Output the [X, Y] coordinate of the center of the cell containing the given text.  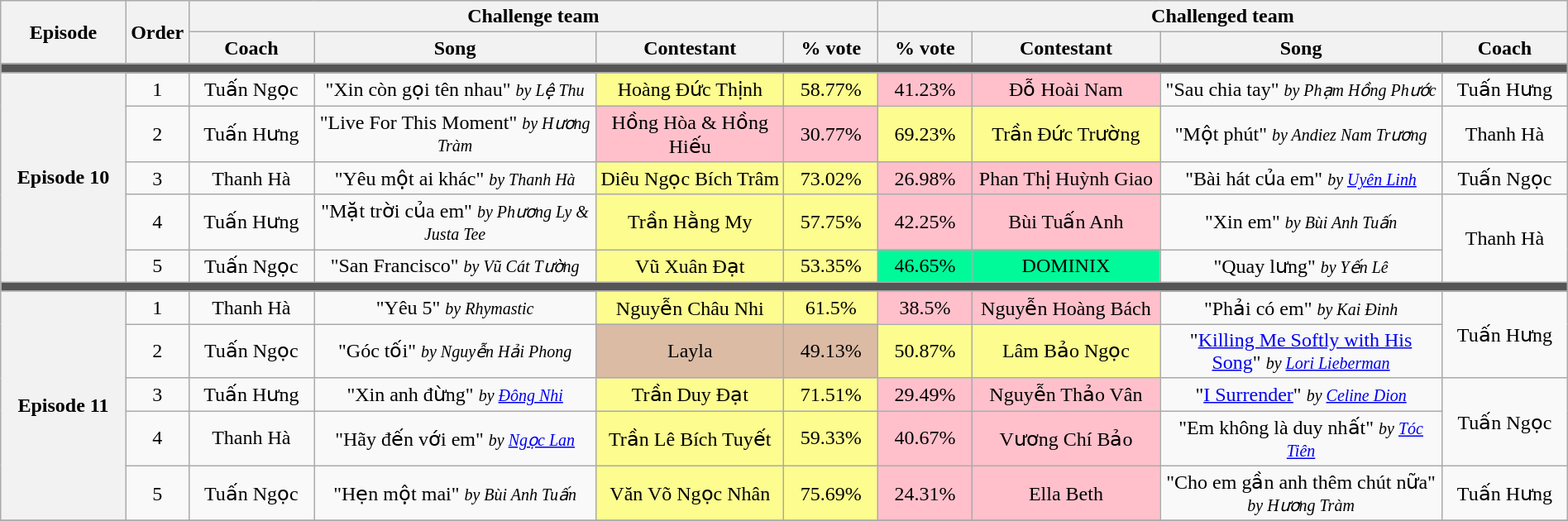
Episode 10 [64, 177]
Diêu Ngọc Bích Trâm [690, 179]
46.65% [925, 266]
Đỗ Hoài Nam [1065, 89]
"Quay lưng" by Yến Lê [1302, 266]
Nguyễn Hoàng Bách [1065, 308]
Nguyễn Thảo Vân [1065, 394]
57.75% [831, 222]
"I Surrender" by Celine Dion [1302, 394]
75.69% [831, 493]
"Killing Me Softly with His Song" by Lori Lieberman [1302, 351]
"Một phút" by Andiez Nam Trương [1302, 134]
"Em không là duy nhất" by Tóc Tiên [1302, 438]
42.25% [925, 222]
69.23% [925, 134]
"Xin còn gọi tên nhau" by Lệ Thu [455, 89]
29.49% [925, 394]
Trần Hằng My [690, 222]
Trần Đức Trường [1065, 134]
26.98% [925, 179]
24.31% [925, 493]
49.13% [831, 351]
"Hẹn một mai" by Bùi Anh Tuấn [455, 493]
73.02% [831, 179]
Vũ Xuân Đạt [690, 266]
Phan Thị Huỳnh Giao [1065, 179]
40.67% [925, 438]
58.77% [831, 89]
"Bài hát của em" by Uyên Linh [1302, 179]
"Góc tối" by Nguyễn Hải Phong [455, 351]
53.35% [831, 266]
Layla [690, 351]
71.51% [831, 394]
"Phải có em" by Kai Đinh [1302, 308]
"Xin em" by Bùi Anh Tuấn [1302, 222]
38.5% [925, 308]
Trần Lê Bích Tuyết [690, 438]
"Yêu một ai khác" by Thanh Hà [455, 179]
"San Francisco" by Vũ Cát Tường [455, 266]
30.77% [831, 134]
61.5% [831, 308]
Trần Duy Đạt [690, 394]
Hồng Hòa & Hồng Hiếu [690, 134]
Vương Chí Bảo [1065, 438]
Challenged team [1223, 17]
"Live For This Moment" by Hương Tràm [455, 134]
Văn Võ Ngọc Nhân [690, 493]
Episode 11 [64, 405]
"Xin anh đừng" by Đông Nhi [455, 394]
"Sau chia tay" by Phạm Hồng Phước [1302, 89]
Order [157, 32]
"Hãy đến với em" by Ngọc Lan [455, 438]
59.33% [831, 438]
DOMINIX [1065, 266]
50.87% [925, 351]
"Cho em gần anh thêm chút nữa" by Hương Tràm [1302, 493]
Hoàng Đức Thịnh [690, 89]
"Yêu 5" by Rhymastic [455, 308]
Bùi Tuấn Anh [1065, 222]
Nguyễn Châu Nhi [690, 308]
Lâm Bảo Ngọc [1065, 351]
"Mặt trời của em" by Phương Ly & Justa Tee [455, 222]
Episode [64, 32]
Challenge team [533, 17]
Ella Beth [1065, 493]
41.23% [925, 89]
